Return [X, Y] of the center of cell containing provided text 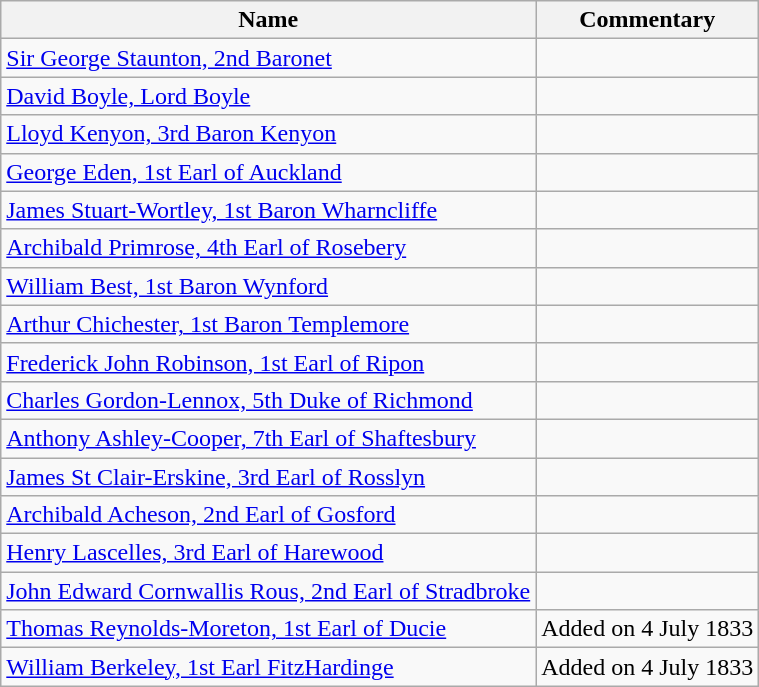
Sir George Staunton, 2nd Baronet [268, 58]
Lloyd Kenyon, 3rd Baron Kenyon [268, 134]
Thomas Reynolds-Moreton, 1st Earl of Ducie [268, 629]
William Best, 1st Baron Wynford [268, 286]
Henry Lascelles, 3rd Earl of Harewood [268, 553]
Name [268, 20]
Charles Gordon-Lennox, 5th Duke of Richmond [268, 400]
Commentary [648, 20]
Anthony Ashley-Cooper, 7th Earl of Shaftesbury [268, 438]
James Stuart-Wortley, 1st Baron Wharncliffe [268, 210]
John Edward Cornwallis Rous, 2nd Earl of Stradbroke [268, 591]
Frederick John Robinson, 1st Earl of Ripon [268, 362]
Archibald Acheson, 2nd Earl of Gosford [268, 515]
Arthur Chichester, 1st Baron Templemore [268, 324]
David Boyle, Lord Boyle [268, 96]
William Berkeley, 1st Earl FitzHardinge [268, 667]
Archibald Primrose, 4th Earl of Rosebery [268, 248]
James St Clair-Erskine, 3rd Earl of Rosslyn [268, 477]
George Eden, 1st Earl of Auckland [268, 172]
